Output the (x, y) coordinate of the center of the cell containing the given text.  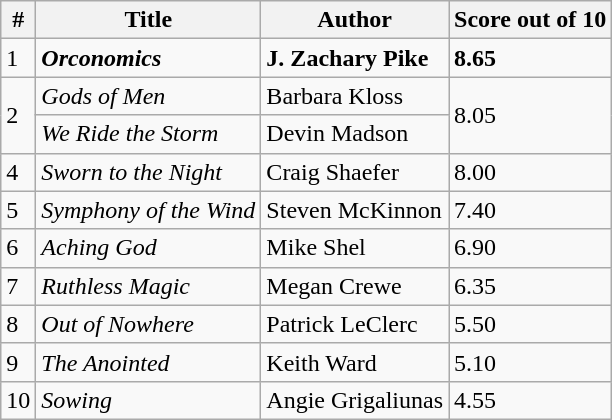
Barbara Kloss (355, 96)
# (18, 20)
8.00 (530, 172)
Score out of 10 (530, 20)
Megan Crewe (355, 286)
7.40 (530, 210)
2 (18, 115)
6.90 (530, 248)
9 (18, 362)
We Ride the Storm (148, 134)
Mike Shel (355, 248)
Sowing (148, 400)
Aching God (148, 248)
Steven McKinnon (355, 210)
Craig Shaefer (355, 172)
5 (18, 210)
Keith Ward (355, 362)
5.10 (530, 362)
Author (355, 20)
6.35 (530, 286)
Gods of Men (148, 96)
Sworn to the Night (148, 172)
Patrick LeClerc (355, 324)
7 (18, 286)
8 (18, 324)
1 (18, 58)
The Anointed (148, 362)
Ruthless Magic (148, 286)
Orconomics (148, 58)
Out of Nowhere (148, 324)
J. Zachary Pike (355, 58)
Devin Madson (355, 134)
8.05 (530, 115)
5.50 (530, 324)
8.65 (530, 58)
10 (18, 400)
4 (18, 172)
6 (18, 248)
4.55 (530, 400)
Angie Grigaliunas (355, 400)
Symphony of the Wind (148, 210)
Title (148, 20)
